Detect which cell encompasses the target text, then output its [X, Y] center coordinate. 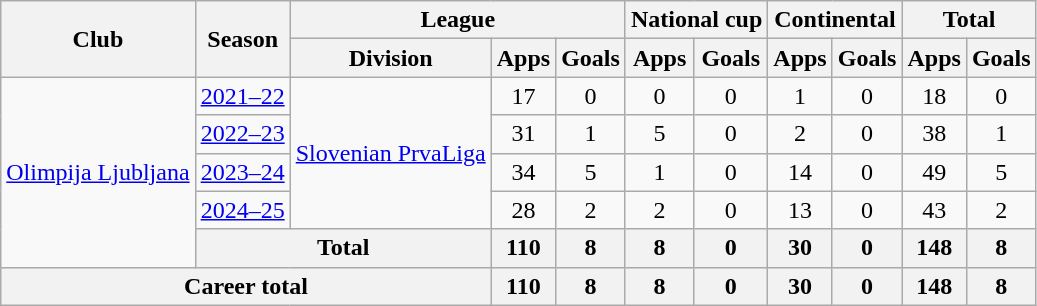
34 [523, 172]
Club [98, 39]
Olimpija Ljubljana [98, 172]
49 [934, 172]
28 [523, 210]
2021–22 [242, 96]
Career total [246, 286]
31 [523, 134]
National cup [696, 20]
2022–23 [242, 134]
18 [934, 96]
38 [934, 134]
17 [523, 96]
43 [934, 210]
2024–25 [242, 210]
League [458, 20]
Season [242, 39]
13 [800, 210]
Division [390, 58]
14 [800, 172]
Continental [835, 20]
Slovenian PrvaLiga [390, 153]
2023–24 [242, 172]
